Provide the (X, Y) coordinate of the cell's center where the given text is located.  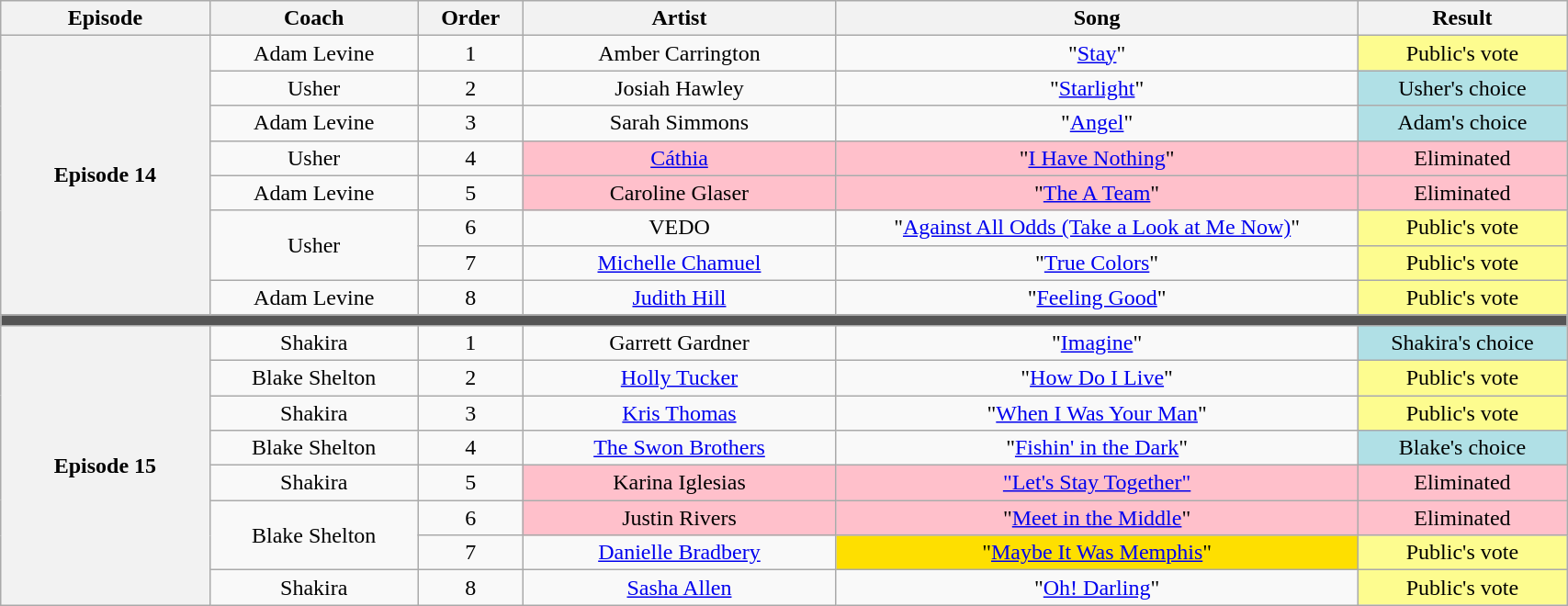
Result (1462, 18)
"Feeling Good" (1097, 297)
Kris Thomas (680, 412)
Danielle Bradbery (680, 553)
Episode (105, 18)
"Meet in the Middle" (1097, 518)
Holly Tucker (680, 377)
"How Do I Live" (1097, 377)
Michelle Chamuel (680, 263)
"True Colors" (1097, 263)
"The A Team" (1097, 193)
Garrett Gardner (680, 342)
Caroline Glaser (680, 193)
Sarah Simmons (680, 123)
"Starlight" (1097, 88)
VEDO (680, 228)
Judith Hill (680, 297)
The Swon Brothers (680, 448)
Justin Rivers (680, 518)
Shakira's choice (1462, 342)
Cáthia (680, 158)
"Fishin' in the Dark" (1097, 448)
Artist (680, 18)
Song (1097, 18)
"Stay" (1097, 53)
Order (470, 18)
Episode 15 (105, 465)
"Let's Stay Together" (1097, 483)
"Angel" (1097, 123)
Adam's choice (1462, 123)
"Oh! Darling" (1097, 588)
Usher's choice (1462, 88)
Karina Iglesias (680, 483)
Sasha Allen (680, 588)
Episode 14 (105, 175)
Blake's choice (1462, 448)
"When I Was Your Man" (1097, 412)
Coach (314, 18)
"Against All Odds (Take a Look at Me Now)" (1097, 228)
"I Have Nothing" (1097, 158)
"Imagine" (1097, 342)
Josiah Hawley (680, 88)
"Maybe It Was Memphis" (1097, 553)
Amber Carrington (680, 53)
